Identify which cell holds the provided text, then report its (x, y) central coordinate. 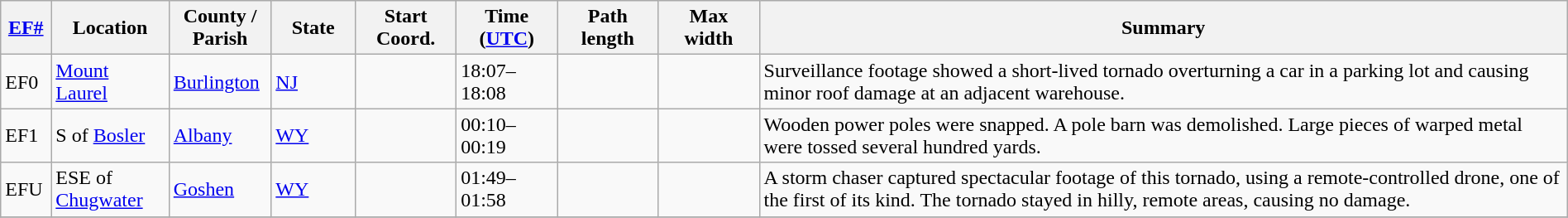
Time (UTC) (507, 28)
EF1 (26, 136)
EFU (26, 189)
01:49–01:58 (507, 189)
Mount Laurel (110, 81)
18:07–18:08 (507, 81)
Start Coord. (406, 28)
EF# (26, 28)
EF0 (26, 81)
Surveillance footage showed a short-lived tornado overturning a car in a parking lot and causing minor roof damage at an adjacent warehouse. (1163, 81)
Path length (608, 28)
Goshen (220, 189)
NJ (313, 81)
Max width (709, 28)
Wooden power poles were snapped. A pole barn was demolished. Large pieces of warped metal were tossed several hundred yards. (1163, 136)
Albany (220, 136)
Location (110, 28)
S of Bosler (110, 136)
State (313, 28)
Summary (1163, 28)
Burlington (220, 81)
ESE of Chugwater (110, 189)
County / Parish (220, 28)
00:10–00:19 (507, 136)
